Extract the (x, y) coordinate from the center of the cell holding the provided text.  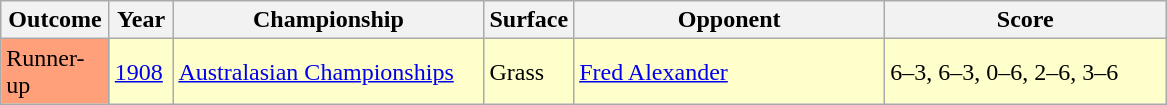
Fred Alexander (730, 72)
Championship (328, 20)
Score (1026, 20)
1908 (141, 72)
Year (141, 20)
Runner-up (56, 72)
Australasian Championships (328, 72)
Opponent (730, 20)
Surface (529, 20)
Grass (529, 72)
Outcome (56, 20)
6–3, 6–3, 0–6, 2–6, 3–6 (1026, 72)
